Provide the [X, Y] coordinate of the cell's center where the given text is located.  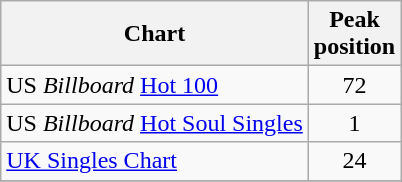
Chart [155, 34]
24 [354, 161]
72 [354, 85]
Peakposition [354, 34]
UK Singles Chart [155, 161]
1 [354, 123]
US Billboard Hot Soul Singles [155, 123]
US Billboard Hot 100 [155, 85]
